Determine the [X, Y] coordinate at the center of the cell enclosing the given text.  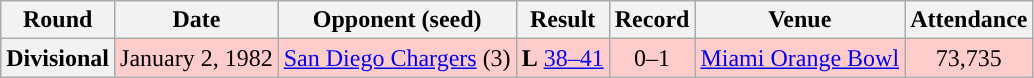
Result [562, 20]
0–1 [652, 58]
L 38–41 [562, 58]
January 2, 1982 [197, 58]
Round [58, 20]
San Diego Chargers (3) [397, 58]
Venue [800, 20]
73,735 [969, 58]
Date [197, 20]
Divisional [58, 58]
Miami Orange Bowl [800, 58]
Record [652, 20]
Opponent (seed) [397, 20]
Attendance [969, 20]
